Locate the cell with the specified text and output its (x, y) center coordinate. 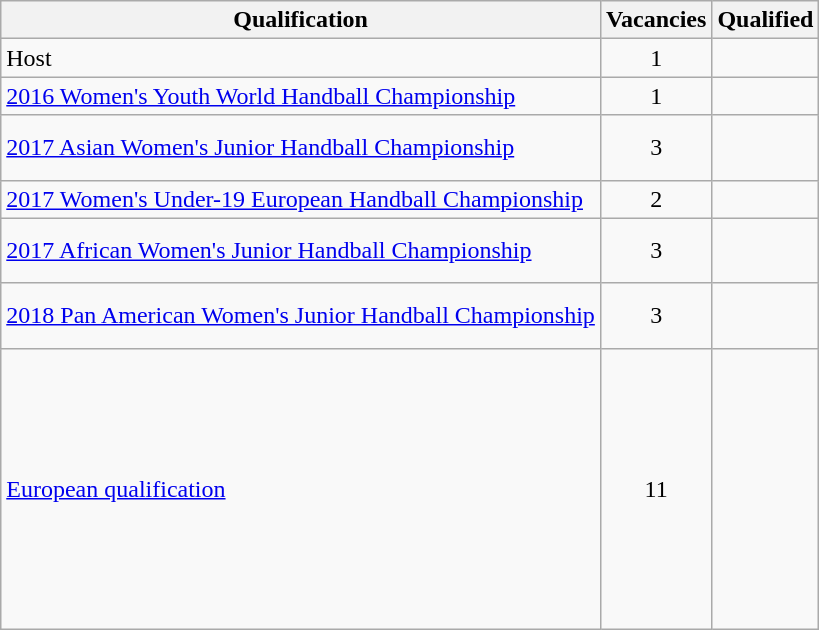
Vacancies (656, 20)
2017 Women's Under-19 European Handball Championship (301, 199)
European qualification (301, 488)
Qualification (301, 20)
2017 African Women's Junior Handball Championship (301, 250)
Host (301, 58)
Qualified (766, 20)
2017 Asian Women's Junior Handball Championship (301, 148)
2 (656, 199)
2018 Pan American Women's Junior Handball Championship (301, 316)
2016 Women's Youth World Handball Championship (301, 96)
11 (656, 488)
